Capture the cell that displays the provided text and extract its [x, y] central coordinate. 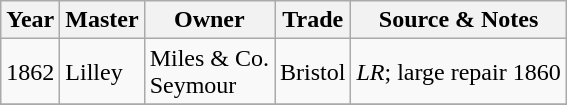
Master [102, 20]
1862 [30, 72]
Owner [209, 20]
Lilley [102, 72]
Year [30, 20]
Miles & Co.Seymour [209, 72]
Trade [313, 20]
Bristol [313, 72]
LR; large repair 1860 [458, 72]
Source & Notes [458, 20]
